Return the (X, Y) coordinate for the center point of the cell that contains the specified text.  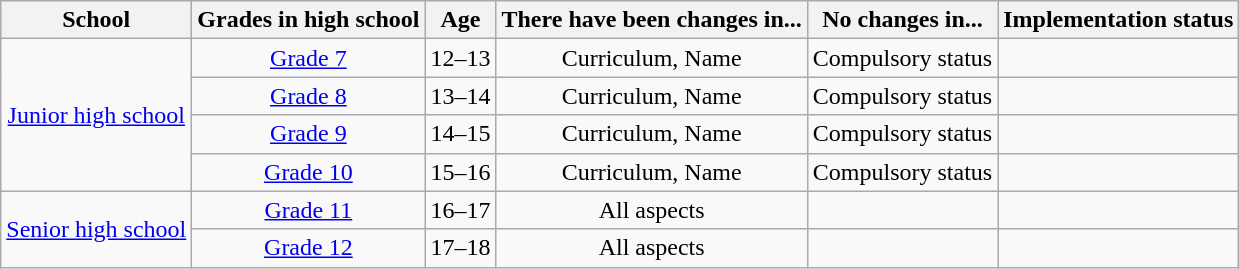
Grade 12 (308, 248)
Grade 9 (308, 134)
16–17 (460, 210)
14–15 (460, 134)
Grade 11 (308, 210)
Grade 10 (308, 172)
13–14 (460, 96)
No changes in... (902, 20)
Grade 7 (308, 58)
15–16 (460, 172)
Junior high school (96, 115)
12–13 (460, 58)
Implementation status (1118, 20)
Grade 8 (308, 96)
School (96, 20)
Senior high school (96, 229)
Age (460, 20)
There have been changes in... (652, 20)
Grades in high school (308, 20)
17–18 (460, 248)
